Determine the (X, Y) coordinate at the center of the cell enclosing the given text.  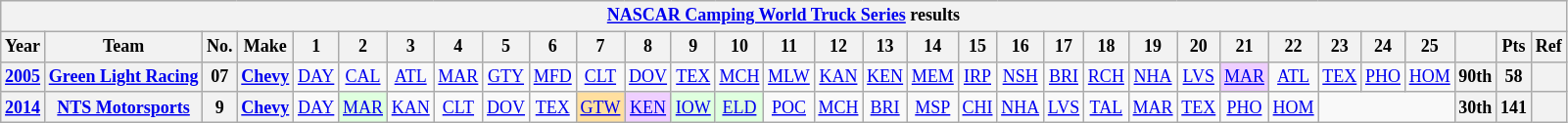
MSP (932, 107)
07 (219, 76)
20 (1199, 47)
7 (600, 47)
10 (739, 47)
23 (1340, 47)
Make (265, 47)
MLW (789, 76)
58 (1514, 76)
RCH (1107, 76)
14 (932, 47)
GTY (506, 76)
11 (789, 47)
90th (1475, 76)
21 (1245, 47)
NTS Motorsports (123, 107)
2005 (24, 76)
Green Light Racing (123, 76)
1 (316, 47)
CHI (977, 107)
TAL (1107, 107)
ELD (739, 107)
Pts (1514, 47)
5 (506, 47)
2014 (24, 107)
4 (458, 47)
12 (838, 47)
NASCAR Camping World Truck Series results (784, 16)
3 (410, 47)
17 (1064, 47)
8 (648, 47)
141 (1514, 107)
2 (363, 47)
6 (552, 47)
13 (885, 47)
IRP (977, 76)
Year (24, 47)
25 (1430, 47)
19 (1153, 47)
30th (1475, 107)
Ref (1548, 47)
15 (977, 47)
CAL (363, 76)
MEM (932, 76)
No. (219, 47)
24 (1383, 47)
MFD (552, 76)
18 (1107, 47)
22 (1293, 47)
GTW (600, 107)
NSH (1021, 76)
POC (789, 107)
IOW (693, 107)
Team (123, 47)
16 (1021, 47)
